Scan for the cell matching the given text and deliver its (X, Y) coordinate at center. 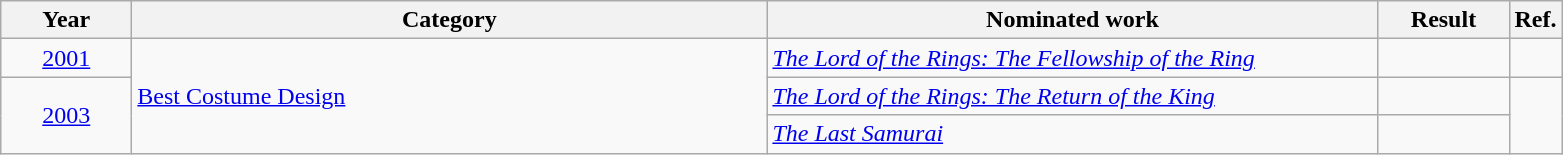
Category (450, 20)
Year (66, 20)
Ref. (1536, 20)
The Lord of the Rings: The Return of the King (1072, 96)
The Lord of the Rings: The Fellowship of the Ring (1072, 58)
Best Costume Design (450, 96)
2001 (66, 58)
2003 (66, 115)
Nominated work (1072, 20)
Result (1444, 20)
The Last Samurai (1072, 134)
